Scan for the cell matching the given text and deliver its (X, Y) coordinate at center. 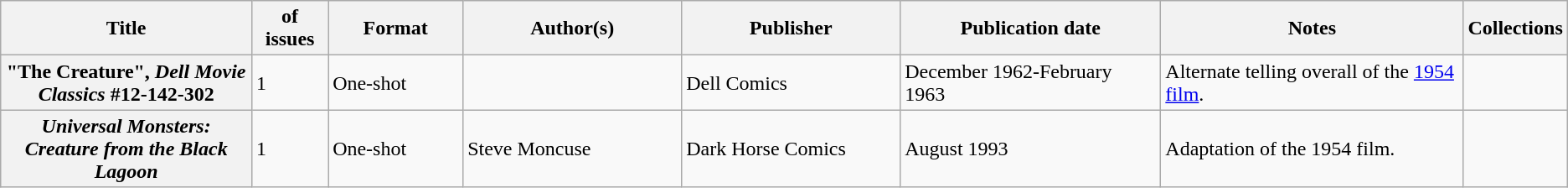
Collections (1515, 29)
Notes (1312, 29)
Adaptation of the 1954 film. (1312, 149)
of issues (290, 29)
Publication date (1030, 29)
Dark Horse Comics (791, 149)
Author(s) (573, 29)
Title (126, 29)
Publisher (791, 29)
December 1962-February 1963 (1030, 82)
"The Creature", Dell Movie Classics #12-142-302 (126, 82)
Universal Monsters: Creature from the Black Lagoon (126, 149)
Format (395, 29)
Dell Comics (791, 82)
Steve Moncuse (573, 149)
August 1993 (1030, 149)
Alternate telling overall of the 1954 film. (1312, 82)
